Provide the (X, Y) coordinate of the cell's center where the given text is located.  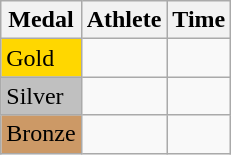
Athlete (124, 20)
Medal (41, 20)
Silver (41, 96)
Time (199, 20)
Bronze (41, 134)
Gold (41, 58)
